Output the (x, y) coordinate of the center of the cell containing the given text.  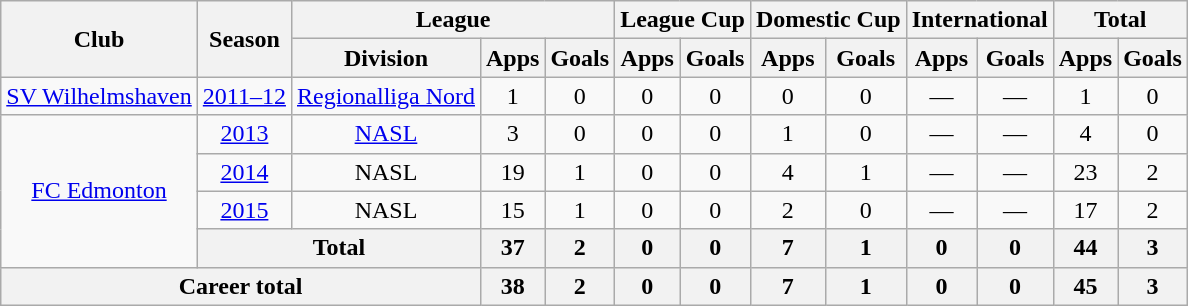
Domestic Cup (828, 20)
2013 (244, 134)
FC Edmonton (100, 191)
38 (512, 286)
2014 (244, 172)
15 (512, 210)
League (452, 20)
19 (512, 172)
17 (1085, 210)
Division (386, 58)
SV Wilhelmshaven (100, 96)
23 (1085, 172)
International (980, 20)
Regionalliga Nord (386, 96)
45 (1085, 286)
44 (1085, 248)
37 (512, 248)
2011–12 (244, 96)
2015 (244, 210)
League Cup (683, 20)
Career total (241, 286)
Club (100, 39)
Season (244, 39)
